Locate the cell with the specified text and output its (X, Y) center coordinate. 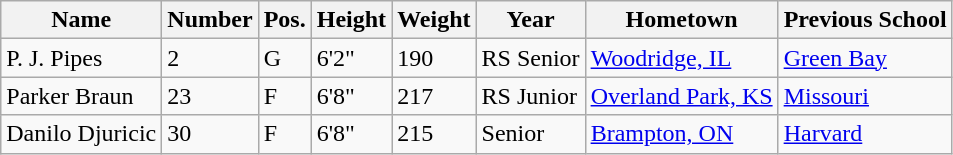
190 (434, 58)
30 (210, 134)
6'2" (351, 58)
Year (530, 20)
Missouri (865, 96)
Weight (434, 20)
Danilo Djuricic (82, 134)
Name (82, 20)
Height (351, 20)
217 (434, 96)
RS Senior (530, 58)
Pos. (284, 20)
Brampton, ON (682, 134)
Senior (530, 134)
23 (210, 96)
Previous School (865, 20)
2 (210, 58)
Woodridge, IL (682, 58)
Harvard (865, 134)
Green Bay (865, 58)
P. J. Pipes (82, 58)
RS Junior (530, 96)
Hometown (682, 20)
G (284, 58)
Number (210, 20)
215 (434, 134)
Overland Park, KS (682, 96)
Parker Braun (82, 96)
